Return the (x, y) coordinate for the center point of the cell that contains the specified text.  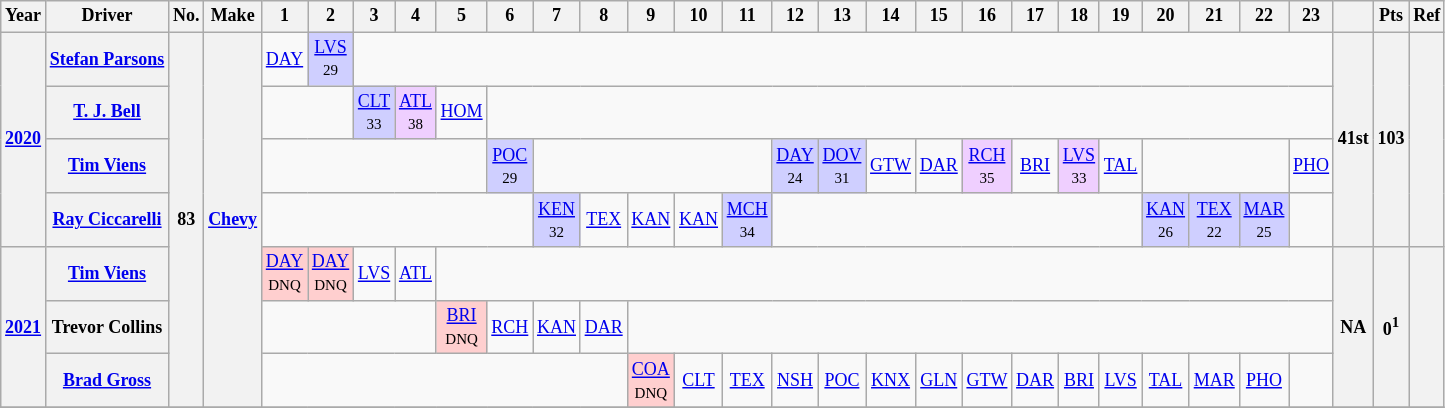
11 (747, 16)
83 (186, 220)
15 (938, 16)
DAY (284, 59)
9 (651, 16)
NSH (795, 381)
14 (891, 16)
Trevor Collins (106, 327)
T. J. Bell (106, 113)
103 (1391, 140)
4 (416, 16)
17 (1036, 16)
MCH34 (747, 220)
Driver (106, 16)
3 (374, 16)
RCH35 (987, 166)
DOV31 (842, 166)
01 (1391, 328)
19 (1120, 16)
KNX (891, 381)
7 (557, 16)
ATL38 (416, 113)
12 (795, 16)
LVS33 (1078, 166)
MAR (1214, 381)
Year (24, 16)
DAY24 (795, 166)
10 (699, 16)
2 (331, 16)
1 (284, 16)
23 (1312, 16)
ATL (416, 274)
CLT (699, 381)
Ray Ciccarelli (106, 220)
8 (604, 16)
POC29 (510, 166)
COADNQ (651, 381)
Pts (1391, 16)
TEX22 (1214, 220)
21 (1214, 16)
Make (233, 16)
NA (1353, 328)
No. (186, 16)
2020 (24, 140)
22 (1264, 16)
CLT33 (374, 113)
13 (842, 16)
MAR25 (1264, 220)
18 (1078, 16)
Brad Gross (106, 381)
41st (1353, 140)
RCH (510, 327)
Chevy (233, 220)
2021 (24, 328)
20 (1166, 16)
LVS29 (331, 59)
Stefan Parsons (106, 59)
16 (987, 16)
KAN26 (1166, 220)
POC (842, 381)
BRIDNQ (462, 327)
GLN (938, 381)
5 (462, 16)
KEN32 (557, 220)
6 (510, 16)
HOM (462, 113)
Ref (1427, 16)
